Search for the cell housing the specified text and yield its [x, y] center coordinate. 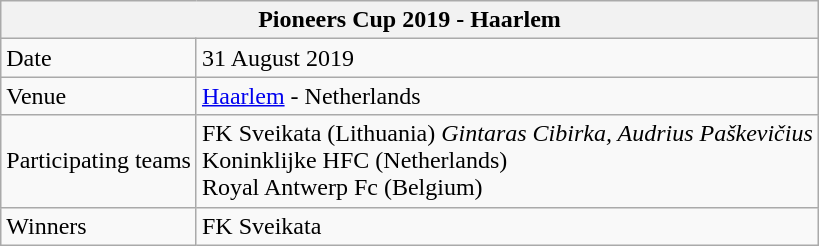
FK Sveikata (Lithuania) Gintaras Cibirka, Audrius PaškevičiusKoninklijke HFC (Netherlands) Royal Antwerp Fc (Belgium) [507, 161]
Participating teams [99, 161]
Date [99, 58]
31 August 2019 [507, 58]
Winners [99, 226]
Pioneers Cup 2019 - Haarlem [410, 20]
Haarlem - Netherlands [507, 96]
FK Sveikata [507, 226]
Venue [99, 96]
